Detect which cell encompasses the target text, then output its [x, y] center coordinate. 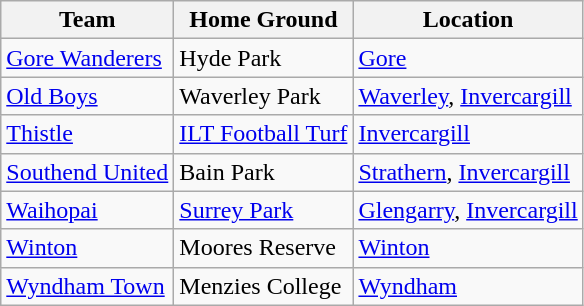
Waverley, Invercargill [468, 96]
Glengarry, Invercargill [468, 210]
Waverley Park [264, 96]
Thistle [88, 134]
Invercargill [468, 134]
Hyde Park [264, 58]
Strathern, Invercargill [468, 172]
Home Ground [264, 20]
Location [468, 20]
Team [88, 20]
Gore Wanderers [88, 58]
Moores Reserve [264, 248]
Wyndham [468, 286]
Wyndham Town [88, 286]
Menzies College [264, 286]
Southend United [88, 172]
Gore [468, 58]
Bain Park [264, 172]
Old Boys [88, 96]
Waihopai [88, 210]
Surrey Park [264, 210]
ILT Football Turf [264, 134]
